From the cell containing the given text, extract its center point as [X, Y] coordinate. 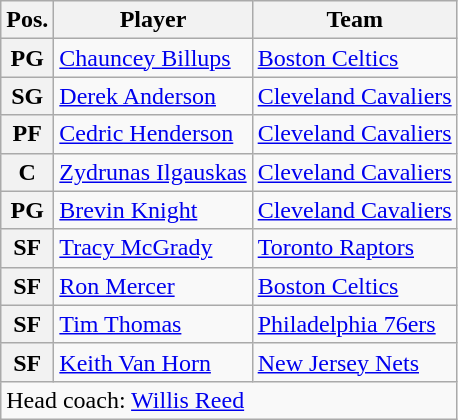
C [28, 172]
SG [28, 96]
Pos. [28, 20]
PF [28, 134]
Zydrunas Ilgauskas [153, 172]
Ron Mercer [153, 286]
Tim Thomas [153, 324]
Chauncey Billups [153, 58]
Player [153, 20]
Head coach: Willis Reed [229, 400]
Brevin Knight [153, 210]
Derek Anderson [153, 96]
Philadelphia 76ers [354, 324]
Cedric Henderson [153, 134]
Keith Van Horn [153, 362]
Team [354, 20]
New Jersey Nets [354, 362]
Toronto Raptors [354, 248]
Tracy McGrady [153, 248]
